For the text-containing cell, return its midpoint in [x, y] coordinate format. 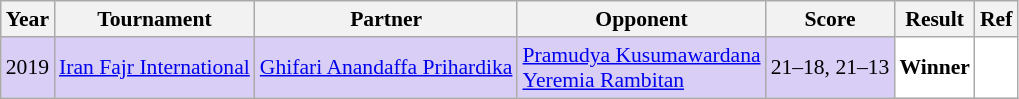
Ghifari Anandaffa Prihardika [386, 68]
2019 [28, 68]
Tournament [154, 19]
Pramudya Kusumawardana Yeremia Rambitan [641, 68]
Result [934, 19]
Iran Fajr International [154, 68]
Opponent [641, 19]
Partner [386, 19]
Year [28, 19]
Score [830, 19]
21–18, 21–13 [830, 68]
Winner [934, 68]
Ref [996, 19]
